Determine the [X, Y] coordinate at the center of the cell enclosing the given text.  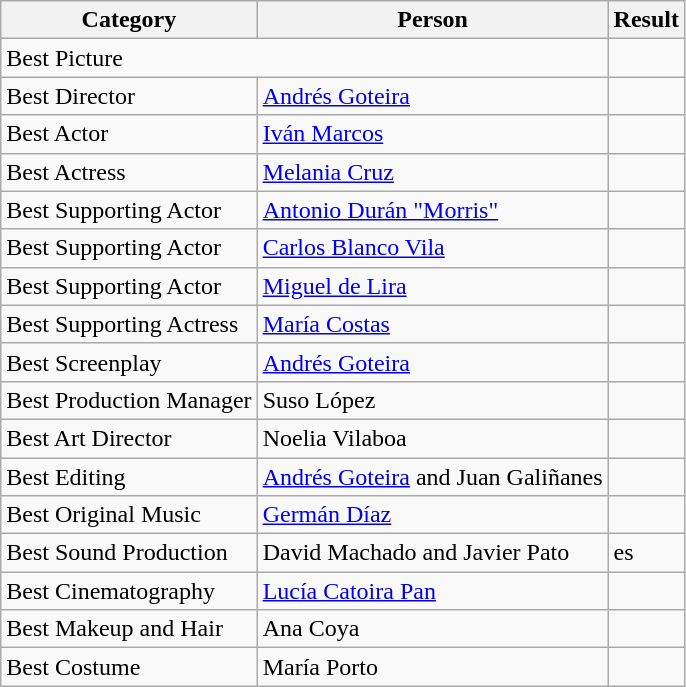
Lucía Catoira Pan [432, 591]
Miguel de Lira [432, 286]
Category [129, 20]
Best Cinematography [129, 591]
Person [432, 20]
Germán Díaz [432, 515]
Best Costume [129, 667]
Ana Coya [432, 629]
Best Director [129, 96]
Best Actor [129, 134]
Best Supporting Actress [129, 324]
Best Original Music [129, 515]
Best Editing [129, 477]
Best Screenplay [129, 362]
Best Actress [129, 172]
David Machado and Javier Pato [432, 553]
Andrés Goteira and Juan Galiñanes [432, 477]
Result [646, 20]
Best Sound Production [129, 553]
Carlos Blanco Vila [432, 248]
Suso López [432, 400]
María Porto [432, 667]
Noelia Vilaboa [432, 438]
es [646, 553]
Best Makeup and Hair [129, 629]
Best Production Manager [129, 400]
Antonio Durán "Morris" [432, 210]
Melania Cruz [432, 172]
María Costas [432, 324]
Iván Marcos [432, 134]
Best Picture [304, 58]
Best Art Director [129, 438]
